Provide the [X, Y] coordinate of the cell's center where the given text is located.  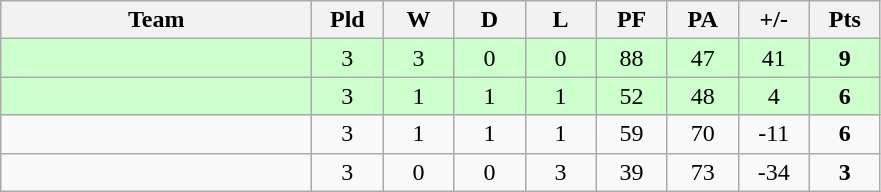
+/- [774, 20]
4 [774, 96]
Pld [348, 20]
70 [702, 134]
PF [632, 20]
Pts [844, 20]
48 [702, 96]
L [560, 20]
47 [702, 58]
39 [632, 172]
73 [702, 172]
9 [844, 58]
-34 [774, 172]
88 [632, 58]
-11 [774, 134]
D [490, 20]
52 [632, 96]
Team [156, 20]
41 [774, 58]
59 [632, 134]
PA [702, 20]
W [418, 20]
